Search for the cell housing the specified text and yield its [X, Y] center coordinate. 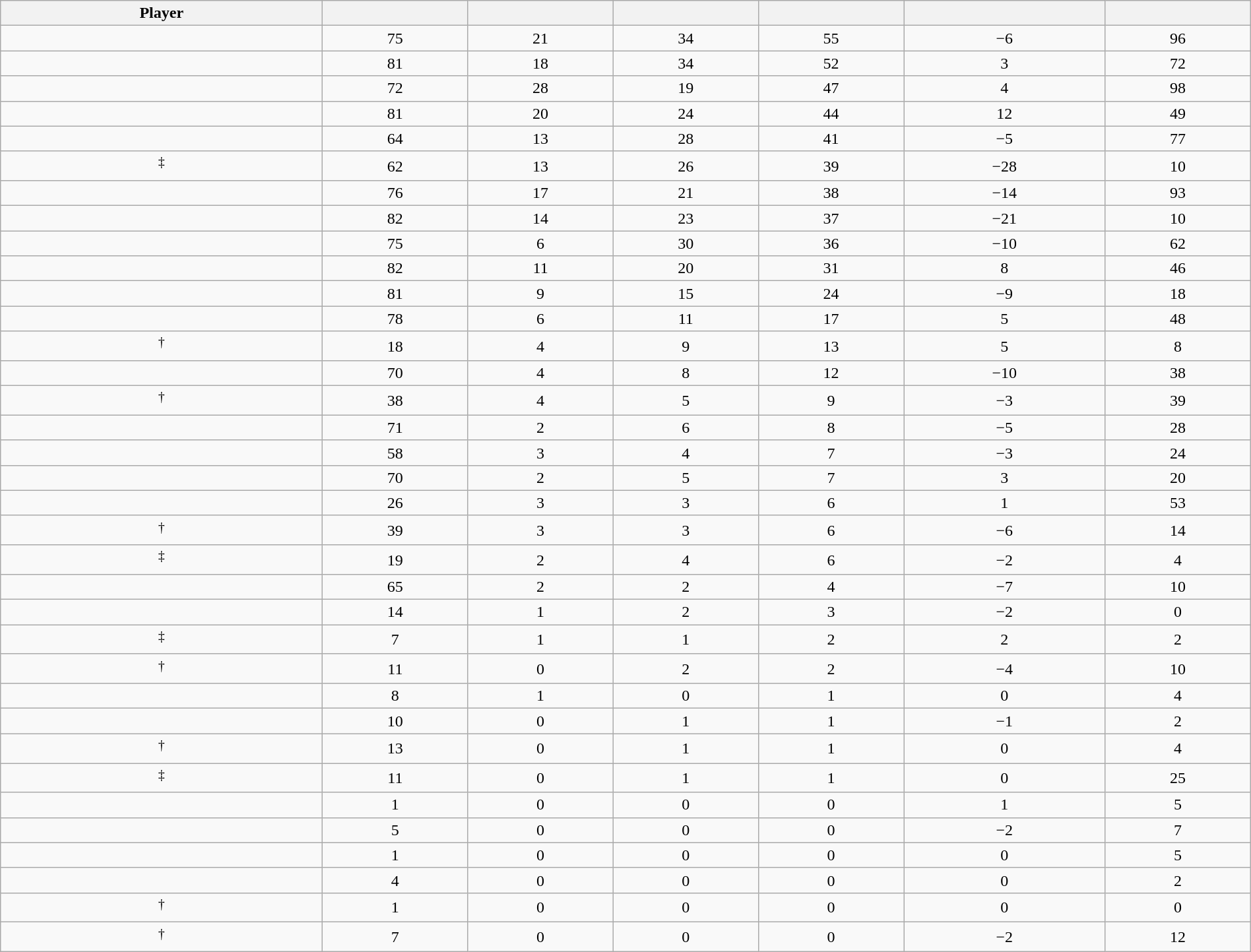
15 [686, 294]
47 [831, 88]
36 [831, 243]
30 [686, 243]
37 [831, 218]
52 [831, 63]
46 [1178, 269]
76 [395, 193]
−7 [1004, 587]
78 [395, 319]
44 [831, 113]
96 [1178, 38]
64 [395, 139]
65 [395, 587]
−1 [1004, 721]
98 [1178, 88]
−4 [1004, 669]
49 [1178, 113]
23 [686, 218]
55 [831, 38]
58 [395, 453]
53 [1178, 503]
−9 [1004, 294]
77 [1178, 139]
93 [1178, 193]
48 [1178, 319]
31 [831, 269]
41 [831, 139]
Player [162, 13]
−14 [1004, 193]
−21 [1004, 218]
71 [395, 428]
25 [1178, 777]
−28 [1004, 166]
